Provide the (X, Y) coordinate of the cell's center where the given text is located.  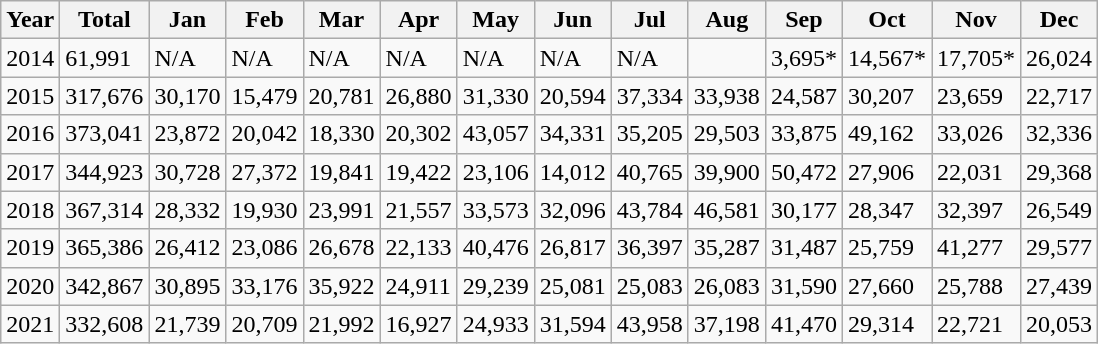
29,503 (726, 134)
20,781 (342, 96)
2020 (30, 286)
20,302 (418, 134)
Jun (572, 20)
344,923 (104, 172)
25,083 (650, 286)
Dec (1060, 20)
23,106 (496, 172)
30,895 (188, 286)
14,567* (886, 58)
Jan (188, 20)
20,709 (264, 324)
49,162 (886, 134)
367,314 (104, 210)
22,717 (1060, 96)
61,991 (104, 58)
29,368 (1060, 172)
Total (104, 20)
28,347 (886, 210)
31,487 (804, 248)
26,024 (1060, 58)
15,479 (264, 96)
Sep (804, 20)
43,784 (650, 210)
Oct (886, 20)
33,875 (804, 134)
35,287 (726, 248)
2017 (30, 172)
Aug (726, 20)
30,728 (188, 172)
35,205 (650, 134)
2014 (30, 58)
32,096 (572, 210)
33,573 (496, 210)
31,590 (804, 286)
Year (30, 20)
21,992 (342, 324)
2021 (30, 324)
33,176 (264, 286)
23,872 (188, 134)
317,676 (104, 96)
Feb (264, 20)
23,086 (264, 248)
37,334 (650, 96)
36,397 (650, 248)
32,336 (1060, 134)
373,041 (104, 134)
365,386 (104, 248)
39,900 (726, 172)
29,577 (1060, 248)
22,133 (418, 248)
21,739 (188, 324)
2015 (30, 96)
31,330 (496, 96)
27,372 (264, 172)
29,239 (496, 286)
26,083 (726, 286)
27,906 (886, 172)
2018 (30, 210)
14,012 (572, 172)
19,422 (418, 172)
35,922 (342, 286)
20,053 (1060, 324)
2019 (30, 248)
29,314 (886, 324)
24,587 (804, 96)
2016 (30, 134)
22,721 (976, 324)
30,177 (804, 210)
41,277 (976, 248)
Mar (342, 20)
Apr (418, 20)
25,081 (572, 286)
Jul (650, 20)
16,927 (418, 324)
342,867 (104, 286)
30,170 (188, 96)
3,695* (804, 58)
37,198 (726, 324)
Nov (976, 20)
27,439 (1060, 286)
20,594 (572, 96)
25,788 (976, 286)
40,765 (650, 172)
27,660 (886, 286)
43,958 (650, 324)
33,938 (726, 96)
19,930 (264, 210)
332,608 (104, 324)
21,557 (418, 210)
28,332 (188, 210)
33,026 (976, 134)
May (496, 20)
24,933 (496, 324)
31,594 (572, 324)
43,057 (496, 134)
50,472 (804, 172)
26,678 (342, 248)
18,330 (342, 134)
41,470 (804, 324)
26,880 (418, 96)
20,042 (264, 134)
25,759 (886, 248)
23,991 (342, 210)
30,207 (886, 96)
46,581 (726, 210)
32,397 (976, 210)
26,549 (1060, 210)
26,817 (572, 248)
34,331 (572, 134)
17,705* (976, 58)
24,911 (418, 286)
22,031 (976, 172)
23,659 (976, 96)
26,412 (188, 248)
40,476 (496, 248)
19,841 (342, 172)
